Determine the (x, y) coordinate at the center of the cell enclosing the given text.  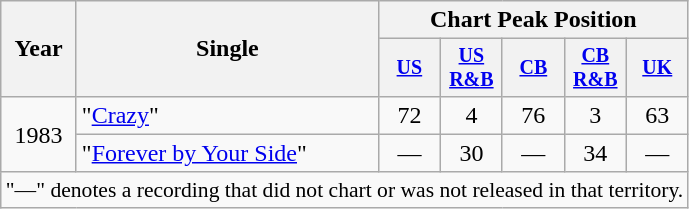
76 (533, 115)
3 (595, 115)
"Forever by Your Side" (227, 153)
US (409, 68)
30 (471, 153)
4 (471, 115)
72 (409, 115)
Single (227, 49)
CB (533, 68)
34 (595, 153)
Chart Peak Position (533, 20)
1983 (39, 134)
CBR&B (595, 68)
UK (657, 68)
"Crazy" (227, 115)
"—" denotes a recording that did not chart or was not released in that territory. (345, 190)
63 (657, 115)
Year (39, 49)
USR&B (471, 68)
